Find where the given text appears and provide that cell's center as (X, Y) coordinate. 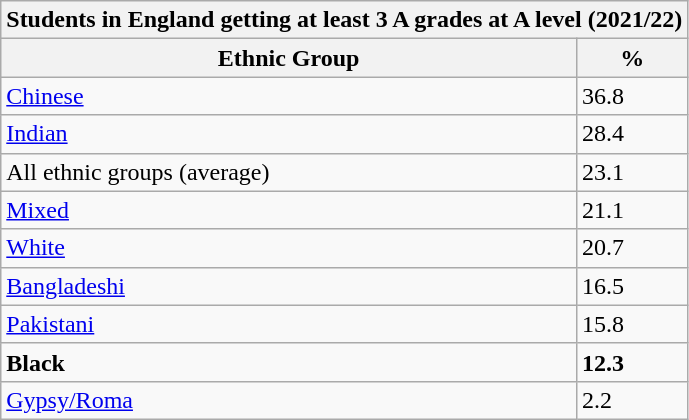
15.8 (632, 324)
% (632, 58)
2.2 (632, 400)
16.5 (632, 286)
36.8 (632, 96)
All ethnic groups (average) (289, 172)
Black (289, 362)
Mixed (289, 210)
Pakistani (289, 324)
12.3 (632, 362)
Bangladeshi (289, 286)
Indian (289, 134)
Chinese (289, 96)
White (289, 248)
Students in England getting at least 3 A grades at A level (2021/22) (344, 20)
23.1 (632, 172)
Ethnic Group (289, 58)
28.4 (632, 134)
Gypsy/Roma (289, 400)
20.7 (632, 248)
21.1 (632, 210)
